Return [X, Y] of the center of cell containing provided text 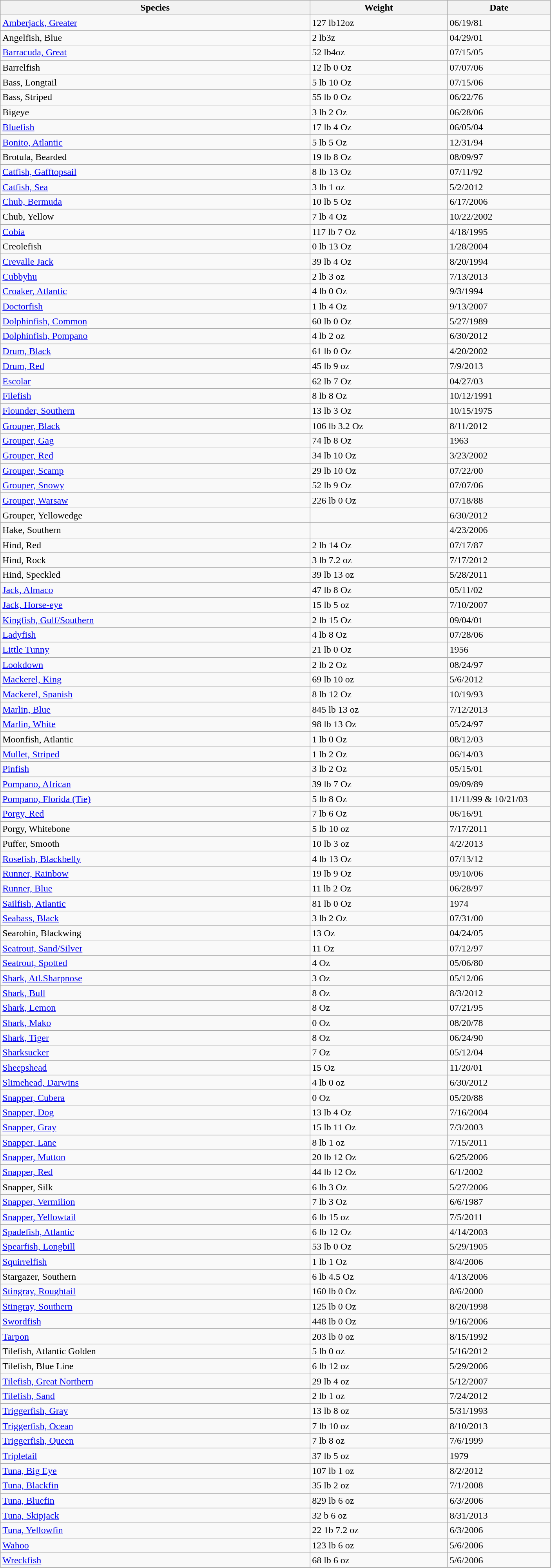
4 lb 13 Oz [379, 859]
5/27/1989 [499, 321]
Snapper, Mutton [155, 1157]
1963 [499, 441]
829 lb 6 oz [379, 1501]
226 lb 0 Oz [379, 500]
Dolphinfish, Common [155, 321]
Catfish, Sea [155, 187]
Rosefish, Blackbelly [155, 859]
2 lb 14 Oz [379, 545]
Swordfish [155, 1321]
6 lb 12 Oz [379, 1232]
Snapper, Yellowtail [155, 1217]
07/15/06 [499, 82]
8 lb 13 Oz [379, 172]
8/10/2013 [499, 1426]
Drum, Black [155, 351]
Hake, Southern [155, 530]
4/23/2006 [499, 530]
5 lb 10 Oz [379, 82]
06/14/03 [499, 754]
Seatrout, Sand/Silver [155, 948]
11/11/99 & 10/21/03 [499, 799]
Tilefish, Great Northern [155, 1381]
Crevalle Jack [155, 262]
11 lb 2 Oz [379, 888]
6/25/2006 [499, 1157]
203 lb 0 oz [379, 1336]
60 lb 0 Oz [379, 321]
Snapper, Gray [155, 1127]
06/05/04 [499, 127]
10/22/2002 [499, 217]
7/13/2013 [499, 276]
8/15/1992 [499, 1336]
7/6/1999 [499, 1441]
10/12/1991 [499, 396]
2 lb 3 oz [379, 276]
39 lb 7 Oz [379, 784]
Jack, Almaco [155, 590]
5/28/2011 [499, 575]
Brotula, Bearded [155, 157]
09/04/01 [499, 620]
5/29/2006 [499, 1366]
4 lb 0 oz [379, 1082]
Mullet, Striped [155, 754]
10/15/1975 [499, 411]
Sharksucker [155, 1053]
Shark, Tiger [155, 1038]
Tilefish, Sand [155, 1396]
5/2/2012 [499, 187]
9/13/2007 [499, 306]
1974 [499, 903]
Snapper, Vermilion [155, 1202]
13 lb 4 Oz [379, 1112]
Tarpon [155, 1336]
07/15/05 [499, 53]
07/12/97 [499, 948]
5/31/1993 [499, 1411]
Triggerfish, Queen [155, 1441]
Grouper, Warsaw [155, 500]
07/28/06 [499, 635]
07/21/95 [499, 1008]
Weight [379, 8]
Bass, Longtail [155, 82]
15 Oz [379, 1068]
Hind, Rock [155, 560]
Barrelfish [155, 67]
7/3/2003 [499, 1127]
Grouper, Snowy [155, 486]
Chub, Yellow [155, 217]
1956 [499, 649]
Tuna, Big Eye [155, 1471]
13 lb 8 oz [379, 1411]
Doctorfish [155, 306]
Grouper, Red [155, 456]
7/10/2007 [499, 605]
68 lb 6 oz [379, 1560]
06/24/90 [499, 1038]
6/17/2006 [499, 202]
Cobia [155, 232]
7/17/2012 [499, 560]
05/15/01 [499, 769]
6 lb 15 oz [379, 1217]
8/6/2000 [499, 1292]
Lookdown [155, 665]
Kingfish, Gulf/Southern [155, 620]
11/20/01 [499, 1068]
4/2/2013 [499, 844]
7 lb 6 Oz [379, 814]
Date [499, 8]
Little Tunny [155, 649]
4 Oz [379, 963]
8/4/2006 [499, 1262]
5 lb 5 Oz [379, 142]
Angelfish, Blue [155, 38]
07/18/88 [499, 500]
7/9/2013 [499, 366]
05/20/88 [499, 1097]
19 lb 8 Oz [379, 157]
845 lb 13 oz [379, 709]
Moonfish, Atlantic [155, 739]
6/1/2002 [499, 1172]
5 lb 0 oz [379, 1351]
Grouper, Black [155, 426]
2 lb 15 Oz [379, 620]
Filefish [155, 396]
09/10/06 [499, 873]
07/13/12 [499, 859]
Chub, Bermuda [155, 202]
7/15/2011 [499, 1142]
Jack, Horse-eye [155, 605]
Porgy, Whitebone [155, 829]
13 lb 3 Oz [379, 411]
05/12/06 [499, 978]
19 lb 9 Oz [379, 873]
74 lb 8 Oz [379, 441]
Flounder, Southern [155, 411]
Slimehead, Darwins [155, 1082]
Snapper, Cubera [155, 1097]
21 lb 0 Oz [379, 649]
Tripletail [155, 1456]
3 lb 1 oz [379, 187]
Grouper, Scamp [155, 471]
7/24/2012 [499, 1396]
Escolar [155, 381]
7/16/2004 [499, 1112]
7 lb 8 oz [379, 1441]
7 lb 10 oz [379, 1426]
5/6/2012 [499, 680]
117 lb 7 Oz [379, 232]
Tilefish, Blue Line [155, 1366]
9/16/2006 [499, 1321]
Wahoo [155, 1545]
Sheepshead [155, 1068]
8/31/2013 [499, 1515]
1 lb 2 Oz [379, 754]
Pinfish [155, 769]
05/06/80 [499, 963]
29 lb 4 oz [379, 1381]
29 lb 10 Oz [379, 471]
5/16/2012 [499, 1351]
09/09/89 [499, 784]
Runner, Blue [155, 888]
Squirrelfish [155, 1262]
Mackerel, Spanish [155, 695]
06/16/91 [499, 814]
Marlin, Blue [155, 709]
1 lb 0 Oz [379, 739]
Bass, Striped [155, 97]
7/17/2011 [499, 829]
Bonito, Atlantic [155, 142]
5 lb 10 oz [379, 829]
08/20/78 [499, 1023]
Triggerfish, Gray [155, 1411]
05/11/02 [499, 590]
62 lb 7 Oz [379, 381]
Snapper, Silk [155, 1187]
107 lb 1 oz [379, 1471]
Amberjack, Greater [155, 23]
17 lb 4 Oz [379, 127]
Bigeye [155, 112]
35 lb 2 oz [379, 1486]
Dolphinfish, Pompano [155, 336]
06/22/76 [499, 97]
20 lb 12 Oz [379, 1157]
08/09/97 [499, 157]
7/5/2011 [499, 1217]
3/23/2002 [499, 456]
Seabass, Black [155, 919]
Searobin, Blackwing [155, 933]
3 Oz [379, 978]
12 lb 0 Oz [379, 67]
Triggerfish, Ocean [155, 1426]
5/27/2006 [499, 1187]
34 lb 10 Oz [379, 456]
37 lb 5 oz [379, 1456]
5/12/2007 [499, 1381]
81 lb 0 Oz [379, 903]
69 lb 10 oz [379, 680]
Croaker, Atlantic [155, 291]
Shark, Mako [155, 1023]
Shark, Lemon [155, 1008]
52 lb4oz [379, 53]
8 lb 1 oz [379, 1142]
Shark, Bull [155, 993]
15 lb 5 oz [379, 605]
Stingray, Southern [155, 1306]
9/3/1994 [499, 291]
Tuna, Skipjack [155, 1515]
4/18/1995 [499, 232]
Spearfish, Longbill [155, 1247]
106 lb 3.2 Oz [379, 426]
7 lb 4 Oz [379, 217]
07/31/00 [499, 919]
06/28/97 [499, 888]
Grouper, Gag [155, 441]
8/20/1998 [499, 1306]
08/24/97 [499, 665]
2 lb 2 Oz [379, 665]
06/28/06 [499, 112]
05/12/04 [499, 1053]
5/29/1905 [499, 1247]
0 lb 13 Oz [379, 247]
448 lb 0 Oz [379, 1321]
07/22/00 [499, 471]
Tuna, Blackfin [155, 1486]
1/28/2004 [499, 247]
44 lb 12 Oz [379, 1172]
Cubbyhu [155, 276]
Porgy, Red [155, 814]
Spadefish, Atlantic [155, 1232]
06/19/81 [499, 23]
45 lb 9 oz [379, 366]
6 lb 12 oz [379, 1366]
Drum, Red [155, 366]
8 lb 8 Oz [379, 396]
Stargazer, Southern [155, 1277]
15 lb 11 Oz [379, 1127]
Mackerel, King [155, 680]
10 lb 5 Oz [379, 202]
8/3/2012 [499, 993]
7/1/2008 [499, 1486]
10/19/93 [499, 695]
1979 [499, 1456]
Snapper, Lane [155, 1142]
4/13/2006 [499, 1277]
Pompano, African [155, 784]
Snapper, Dog [155, 1112]
6 lb 4.5 Oz [379, 1277]
4/20/2002 [499, 351]
3 lb 7.2 oz [379, 560]
Shark, Atl.Sharpnose [155, 978]
Sailfish, Atlantic [155, 903]
Marlin, White [155, 724]
160 lb 0 Oz [379, 1292]
1 lb 4 Oz [379, 306]
8 lb 12 Oz [379, 695]
5 lb 8 Oz [379, 799]
127 lb12oz [379, 23]
04/24/05 [499, 933]
4 lb 8 Oz [379, 635]
2 lb 1 oz [379, 1396]
55 lb 0 Oz [379, 97]
Catfish, Gafftopsail [155, 172]
Grouper, Yellowedge [155, 515]
04/27/03 [499, 381]
Puffer, Smooth [155, 844]
13 Oz [379, 933]
07/17/87 [499, 545]
53 lb 0 Oz [379, 1247]
Runner, Rainbow [155, 873]
47 lb 8 Oz [379, 590]
52 lb 9 Oz [379, 486]
61 lb 0 Oz [379, 351]
Species [155, 8]
39 lb 13 oz [379, 575]
04/29/01 [499, 38]
4 lb 0 Oz [379, 291]
8/2/2012 [499, 1471]
6/6/1987 [499, 1202]
6 lb 3 Oz [379, 1187]
4 lb 2 oz [379, 336]
Ladyfish [155, 635]
Barracuda, Great [155, 53]
Tuna, Yellowfin [155, 1530]
1 lb 1 Oz [379, 1262]
05/24/97 [499, 724]
32 b 6 oz [379, 1515]
7/12/2013 [499, 709]
Snapper, Red [155, 1172]
10 lb 3 oz [379, 844]
22 1b 7.2 oz [379, 1530]
Creolefish [155, 247]
7 Oz [379, 1053]
4/14/2003 [499, 1232]
08/12/03 [499, 739]
Bluefish [155, 127]
Pompano, Florida (Tie) [155, 799]
Hind, Speckled [155, 575]
39 lb 4 Oz [379, 262]
Wreckfish [155, 1560]
Tilefish, Atlantic Golden [155, 1351]
2 lb3z [379, 38]
125 lb 0 Oz [379, 1306]
12/31/94 [499, 142]
7 lb 3 Oz [379, 1202]
98 lb 13 Oz [379, 724]
123 lb 6 oz [379, 1545]
8/11/2012 [499, 426]
Hind, Red [155, 545]
07/11/92 [499, 172]
Tuna, Bluefin [155, 1501]
8/20/1994 [499, 262]
Seatrout, Spotted [155, 963]
11 Oz [379, 948]
Stingray, Roughtail [155, 1292]
